Scan for the cell matching the given text and deliver its (x, y) coordinate at center. 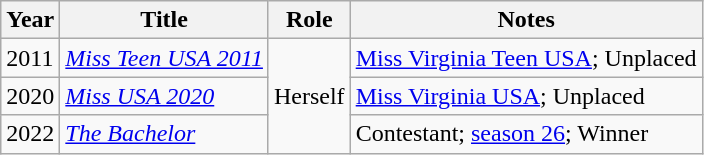
2020 (30, 96)
Notes (526, 20)
2011 (30, 58)
The Bachelor (164, 134)
Miss USA 2020 (164, 96)
Miss Virginia USA; Unplaced (526, 96)
Herself (309, 96)
Year (30, 20)
Miss Teen USA 2011 (164, 58)
Miss Virginia Teen USA; Unplaced (526, 58)
Contestant; season 26; Winner (526, 134)
2022 (30, 134)
Role (309, 20)
Title (164, 20)
